From the cell containing the given text, extract its center point as [X, Y] coordinate. 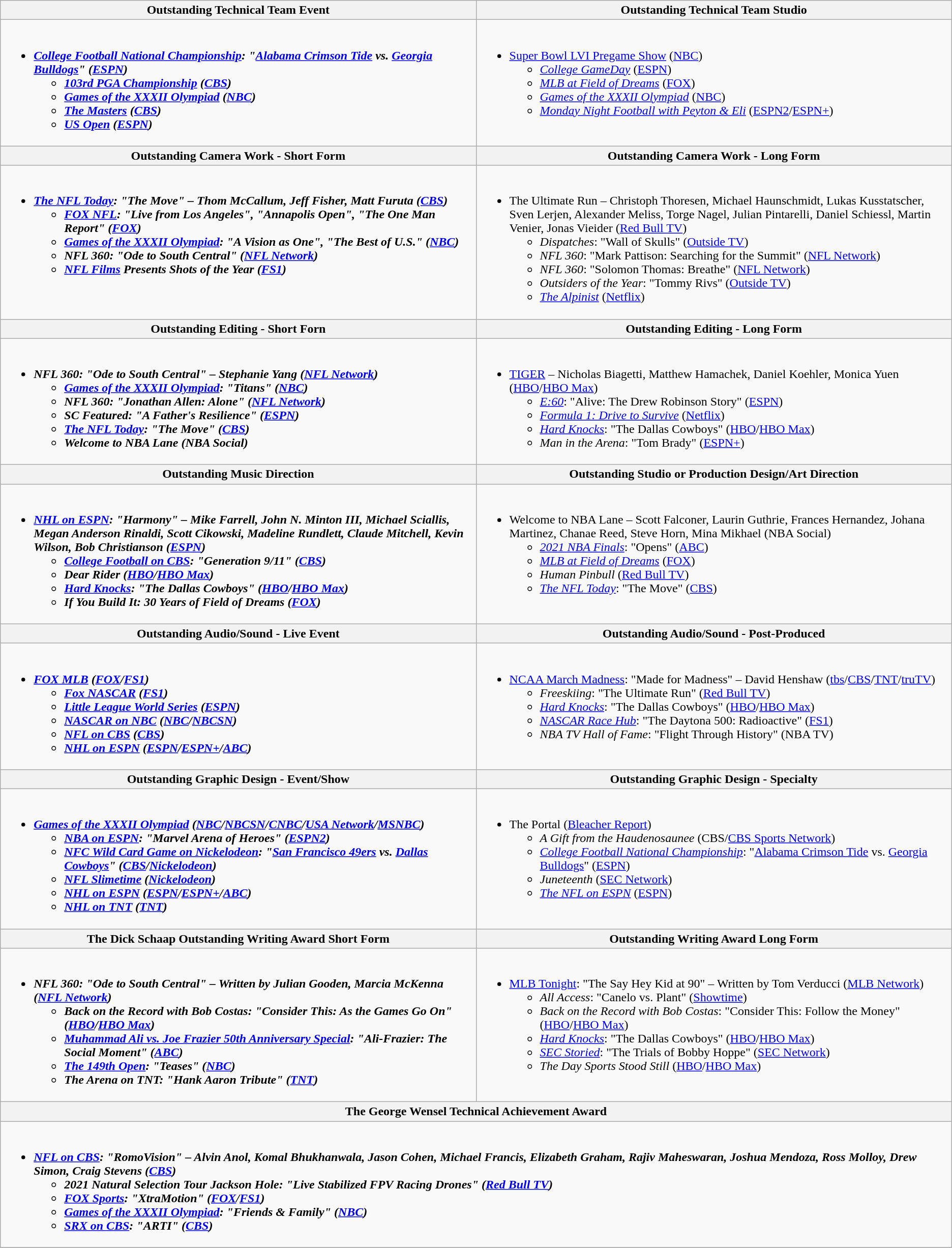
Outstanding Writing Award Long Form [714, 939]
Outstanding Technical Team Studio [714, 10]
The Dick Schaap Outstanding Writing Award Short Form [238, 939]
Outstanding Audio/Sound - Live Event [238, 633]
Outstanding Technical Team Event [238, 10]
FOX MLB (FOX/FS1) Fox NASCAR (FS1)Little League World Series (ESPN)NASCAR on NBC (NBC/NBCSN)NFL on CBS (CBS)NHL on ESPN (ESPN/ESPN+/ABC) [238, 706]
Outstanding Camera Work - Short Form [238, 156]
Outstanding Camera Work - Long Form [714, 156]
The George Wensel Technical Achievement Award [476, 1112]
Outstanding Studio or Production Design/Art Direction [714, 474]
Outstanding Editing - Long Form [714, 329]
Outstanding Editing - Short Forn [238, 329]
Outstanding Music Direction [238, 474]
Outstanding Audio/Sound - Post-Produced [714, 633]
Outstanding Graphic Design - Specialty [714, 779]
Outstanding Graphic Design - Event/Show [238, 779]
